Detect which cell encompasses the target text, then output its (x, y) center coordinate. 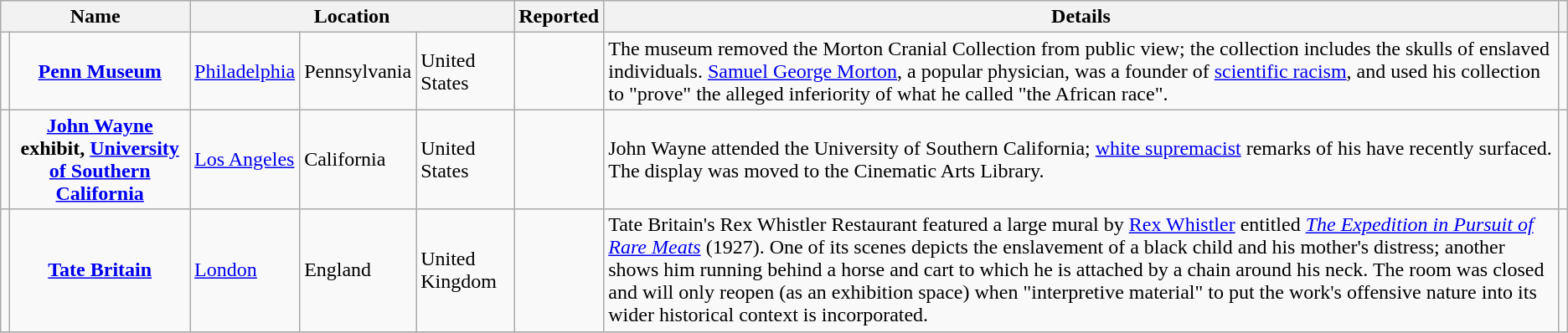
Name (95, 17)
Location (352, 17)
Pennsylvania (358, 71)
Philadelphia (245, 71)
Details (1081, 17)
England (358, 270)
Tate Britain (101, 270)
John Wayne exhibit, University of Southern California (101, 159)
Penn Museum (101, 71)
Los Angeles (245, 159)
Reported (560, 17)
California (358, 159)
United Kingdom (466, 270)
London (245, 270)
